For the text-containing cell, return its midpoint in [x, y] coordinate format. 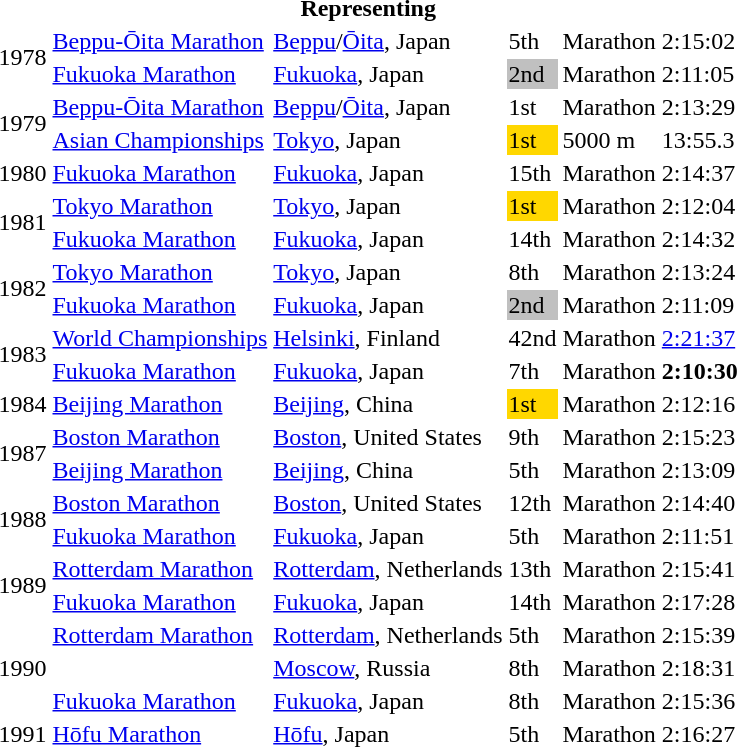
Moscow, Russia [388, 668]
15th [532, 173]
7th [532, 371]
Helsinki, Finland [388, 338]
5000 m [609, 140]
9th [532, 437]
12th [532, 503]
42nd [532, 338]
13th [532, 569]
Asian Championships [160, 140]
World Championships [160, 338]
